Find where the given text appears and provide that cell's center as (X, Y) coordinate. 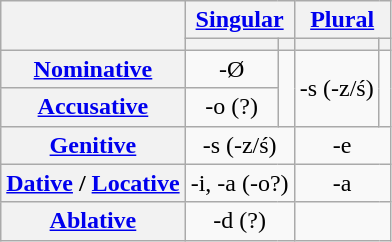
Accusative (93, 107)
-a (342, 183)
Nominative (93, 69)
Plural (342, 20)
-i, -a (-o?) (240, 183)
-e (342, 145)
-Ø (232, 69)
-d (?) (240, 221)
Singular (240, 20)
Ablative (93, 221)
-o (?) (232, 107)
Dative / Locative (93, 183)
Genitive (93, 145)
